Output the [X, Y] coordinate of the center of the cell containing the given text.  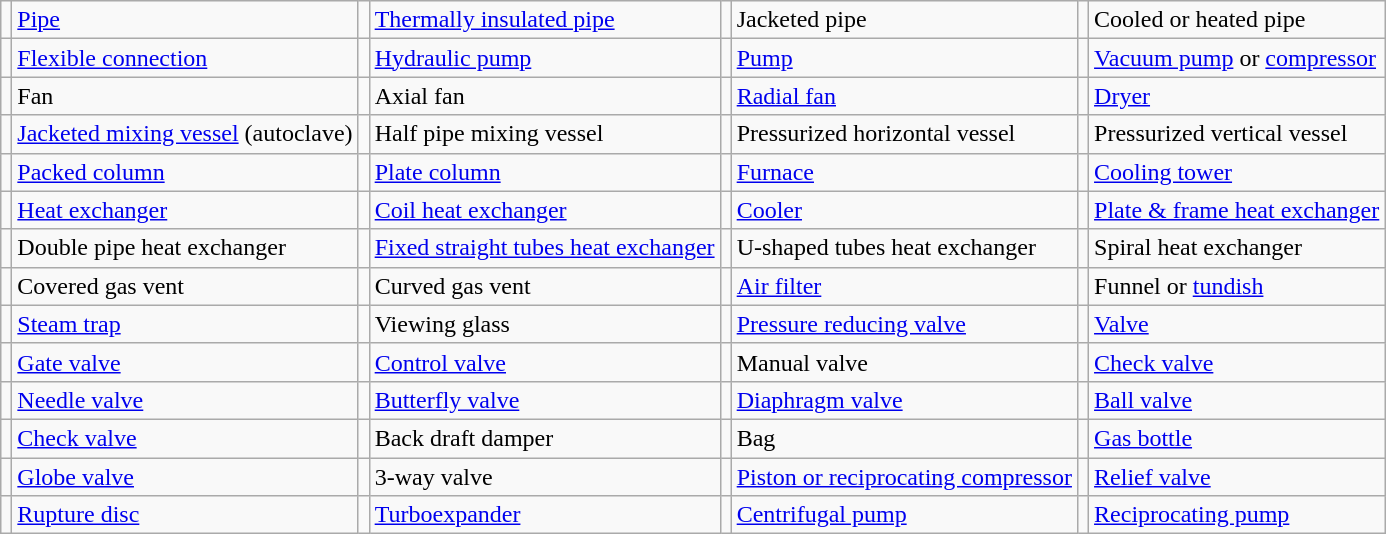
Gas bottle [1237, 438]
Cooled or heated pipe [1237, 20]
Half pipe mixing vessel [544, 134]
Manual valve [904, 362]
Viewing glass [544, 324]
U-shaped tubes heat exchanger [904, 248]
Radial fan [904, 96]
Bag [904, 438]
Rupture disc [185, 515]
Dryer [1237, 96]
Air filter [904, 286]
Cooler [904, 210]
Reciprocating pump [1237, 515]
Pressurized horizontal vessel [904, 134]
Relief valve [1237, 477]
Jacketed mixing vessel (autoclave) [185, 134]
Globe valve [185, 477]
Plate & frame heat exchanger [1237, 210]
Furnace [904, 172]
Hydraulic pump [544, 58]
Turboexpander [544, 515]
Covered gas vent [185, 286]
Double pipe heat exchanger [185, 248]
Diaphragm valve [904, 400]
Spiral heat exchanger [1237, 248]
Jacketed pipe [904, 20]
Pump [904, 58]
3-way valve [544, 477]
Fixed straight tubes heat exchanger [544, 248]
Pressure reducing valve [904, 324]
Control valve [544, 362]
Valve [1237, 324]
Heat exchanger [185, 210]
Steam trap [185, 324]
Flexible connection [185, 58]
Needle valve [185, 400]
Plate column [544, 172]
Pipe [185, 20]
Curved gas vent [544, 286]
Pressurized vertical vessel [1237, 134]
Packed column [185, 172]
Piston or reciprocating compressor [904, 477]
Gate valve [185, 362]
Cooling tower [1237, 172]
Funnel or tundish [1237, 286]
Thermally insulated pipe [544, 20]
Centrifugal pump [904, 515]
Back draft damper [544, 438]
Coil heat exchanger [544, 210]
Butterfly valve [544, 400]
Fan [185, 96]
Axial fan [544, 96]
Ball valve [1237, 400]
Vacuum pump or compressor [1237, 58]
